Search for the cell housing the specified text and yield its (X, Y) center coordinate. 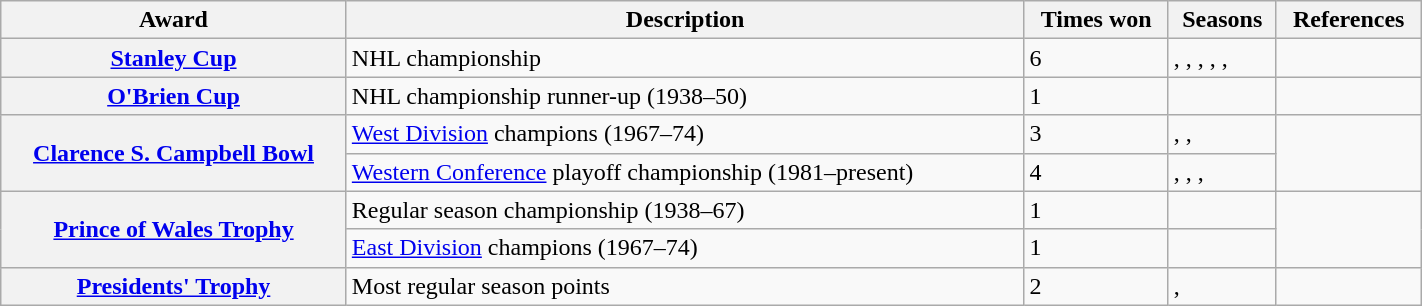
4 (1096, 172)
References (1348, 20)
, (1222, 286)
Presidents' Trophy (174, 286)
, , , (1222, 172)
NHL championship runner-up (1938–50) (685, 96)
Prince of Wales Trophy (174, 229)
Seasons (1222, 20)
Most regular season points (685, 286)
Stanley Cup (174, 58)
Description (685, 20)
O'Brien Cup (174, 96)
, , , , , (1222, 58)
Award (174, 20)
Regular season championship (1938–67) (685, 210)
, , (1222, 134)
2 (1096, 286)
NHL championship (685, 58)
Clarence S. Campbell Bowl (174, 153)
Times won (1096, 20)
East Division champions (1967–74) (685, 248)
West Division champions (1967–74) (685, 134)
Western Conference playoff championship (1981–present) (685, 172)
6 (1096, 58)
3 (1096, 134)
